Output the [X, Y] coordinate of the center of the cell containing the given text.  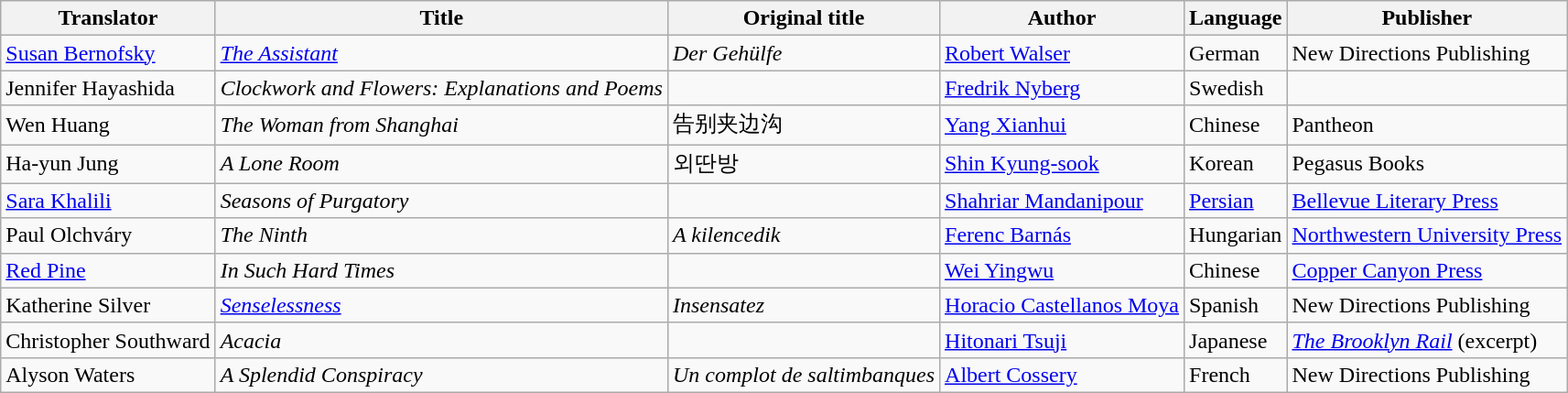
Yang Xianhui [1062, 125]
Jennifer Hayashida [108, 88]
Seasons of Purgatory [441, 201]
Publisher [1427, 18]
외딴방 [804, 165]
Christopher Southward [108, 340]
Title [441, 18]
In Such Hard Times [441, 270]
Wei Yingwu [1062, 270]
Northwestern University Press [1427, 235]
Der Gehülfe [804, 53]
A kilencedik [804, 235]
German [1236, 53]
Translator [108, 18]
Paul Olchváry [108, 235]
Pegasus Books [1427, 165]
Clockwork and Flowers: Explanations and Poems [441, 88]
Persian [1236, 201]
Copper Canyon Press [1427, 270]
Susan Bernofsky [108, 53]
Swedish [1236, 88]
The Assistant [441, 53]
Shahriar Mandanipour [1062, 201]
Hitonari Tsuji [1062, 340]
The Woman from Shanghai [441, 125]
Spanish [1236, 305]
Katherine Silver [108, 305]
Un complot de saltimbanques [804, 375]
告别夹边沟 [804, 125]
Hungarian [1236, 235]
Fredrik Nyberg [1062, 88]
Bellevue Literary Press [1427, 201]
The Brooklyn Rail (excerpt) [1427, 340]
Japanese [1236, 340]
Ferenc Barnás [1062, 235]
Red Pine [108, 270]
French [1236, 375]
Senselessness [441, 305]
A Splendid Conspiracy [441, 375]
Korean [1236, 165]
Alyson Waters [108, 375]
Acacia [441, 340]
Sara Khalili [108, 201]
Horacio Castellanos Moya [1062, 305]
Pantheon [1427, 125]
A Lone Room [441, 165]
Original title [804, 18]
Robert Walser [1062, 53]
Albert Cossery [1062, 375]
Ha-yun Jung [108, 165]
Language [1236, 18]
Author [1062, 18]
Shin Kyung-sook [1062, 165]
Insensatez [804, 305]
Wen Huang [108, 125]
The Ninth [441, 235]
